For the text-containing cell, return its midpoint in (x, y) coordinate format. 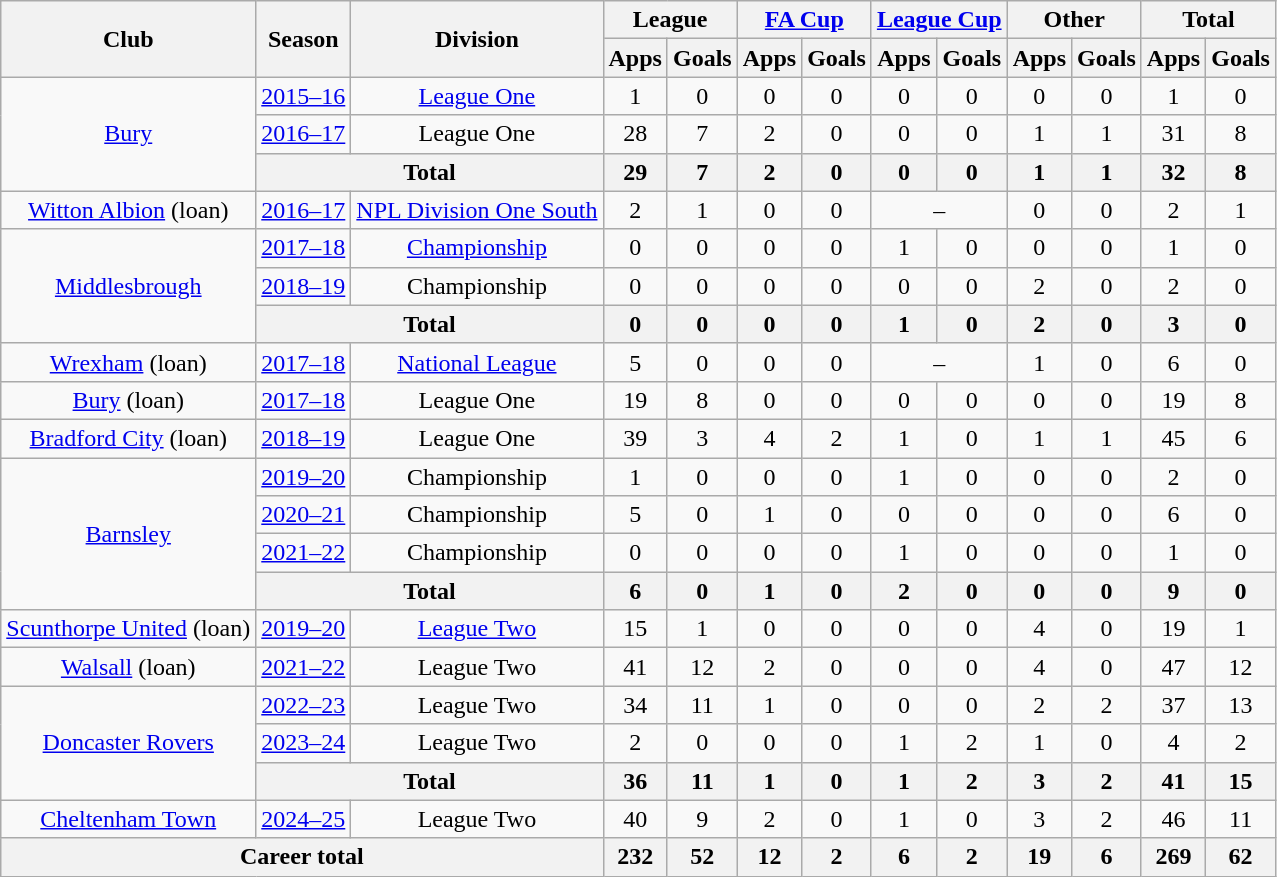
2024–25 (304, 819)
National League (477, 362)
Doncaster Rovers (128, 743)
47 (1173, 667)
2015–16 (304, 96)
39 (635, 438)
Division (477, 39)
13 (1241, 705)
Witton Albion (loan) (128, 210)
40 (635, 819)
62 (1241, 857)
2020–21 (304, 515)
Cheltenham Town (128, 819)
Career total (302, 857)
46 (1173, 819)
52 (702, 857)
232 (635, 857)
Barnsley (128, 534)
2023–24 (304, 743)
Middlesbrough (128, 286)
League Cup (939, 20)
Scunthorpe United (loan) (128, 629)
Other (1074, 20)
FA Cup (804, 20)
Bury (128, 134)
Wrexham (loan) (128, 362)
45 (1173, 438)
36 (635, 781)
28 (635, 134)
37 (1173, 705)
29 (635, 172)
League (670, 20)
Bradford City (loan) (128, 438)
Club (128, 39)
2022–23 (304, 705)
Bury (loan) (128, 400)
34 (635, 705)
NPL Division One South (477, 210)
31 (1173, 134)
32 (1173, 172)
Season (304, 39)
269 (1173, 857)
Walsall (loan) (128, 667)
